Find where the given text appears and provide that cell's center as [x, y] coordinate. 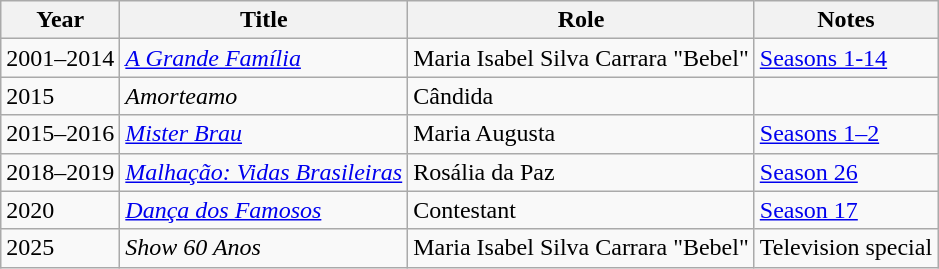
Maria Augusta [582, 134]
A Grande Família [264, 58]
Dança dos Famosos [264, 210]
Mister Brau [264, 134]
2020 [60, 210]
Role [582, 20]
Season 17 [846, 210]
Contestant [582, 210]
Title [264, 20]
Malhação: Vidas Brasileiras [264, 172]
Notes [846, 20]
2015–2016 [60, 134]
Show 60 Anos [264, 248]
2001–2014 [60, 58]
Cândida [582, 96]
Amorteamo [264, 96]
2025 [60, 248]
Year [60, 20]
2018–2019 [60, 172]
Season 26 [846, 172]
Seasons 1-14 [846, 58]
Rosália da Paz [582, 172]
Television special [846, 248]
Seasons 1–2 [846, 134]
2015 [60, 96]
